Identify which cell holds the provided text, then report its (X, Y) central coordinate. 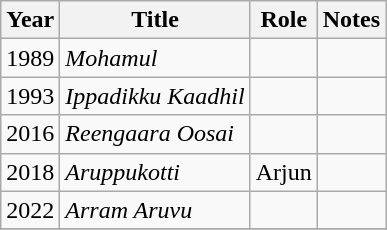
2018 (30, 172)
Mohamul (155, 58)
2022 (30, 210)
Notes (351, 20)
Reengaara Oosai (155, 134)
1993 (30, 96)
Ippadikku Kaadhil (155, 96)
Arjun (284, 172)
Year (30, 20)
Aruppukotti (155, 172)
Role (284, 20)
Title (155, 20)
2016 (30, 134)
1989 (30, 58)
Arram Aruvu (155, 210)
